Extract the (X, Y) coordinate from the center of the cell holding the provided text.  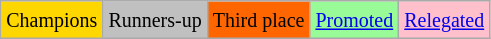
Third place (258, 20)
Promoted (354, 20)
Champions (52, 20)
Relegated (444, 20)
Runners-up (155, 20)
